Determine the [x, y] coordinate at the center of the cell enclosing the given text.  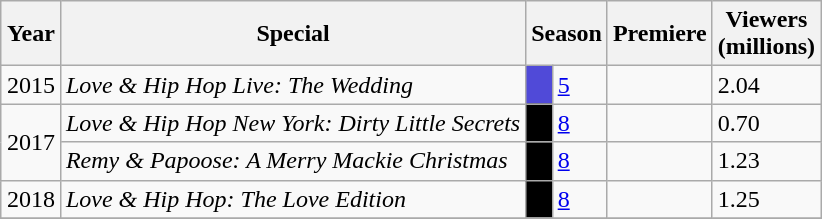
Premiere [660, 34]
2015 [30, 85]
Year [30, 34]
Viewers(millions) [766, 34]
5 [580, 85]
1.23 [766, 161]
0.70 [766, 123]
Love & Hip Hop New York: Dirty Little Secrets [292, 123]
Season [567, 34]
Special [292, 34]
1.25 [766, 199]
Love & Hip Hop Live: The Wedding [292, 85]
2018 [30, 199]
2.04 [766, 85]
Remy & Papoose: A Merry Mackie Christmas [292, 161]
Love & Hip Hop: The Love Edition [292, 199]
2017 [30, 142]
